For the text-containing cell, return its midpoint in (X, Y) coordinate format. 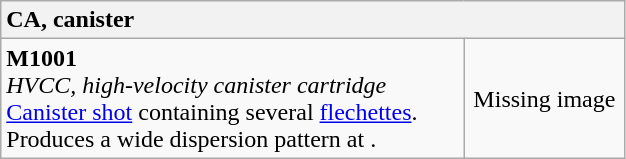
M1001HVCC, high-velocity canister cartridgeCanister shot containing several flechettes. Produces a wide dispersion pattern at . (232, 98)
Missing image (544, 98)
CA, canister (313, 20)
